Provide the [x, y] coordinate of the cell's center where the given text is located.  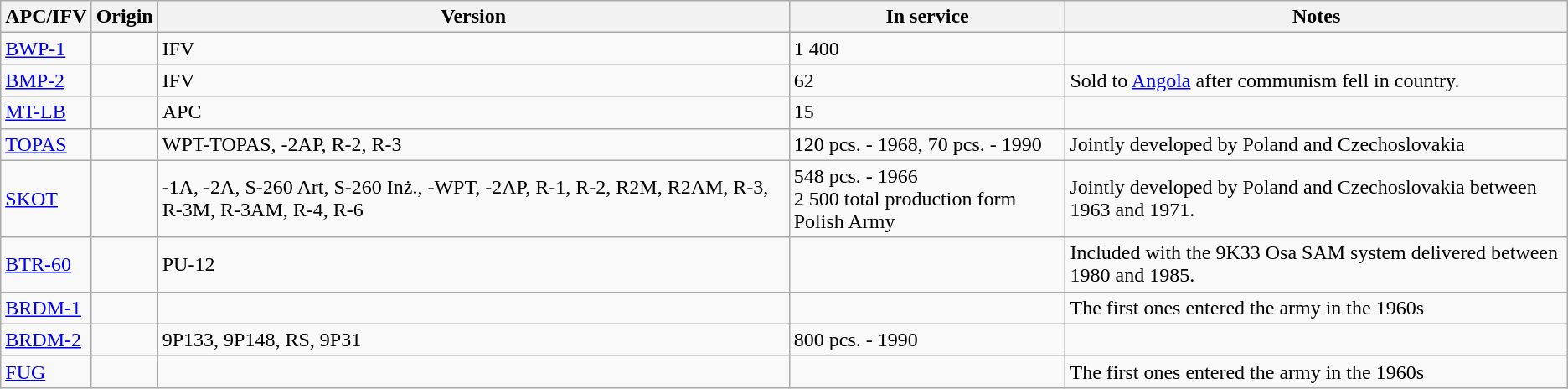
Jointly developed by Poland and Czechoslovakia [1317, 144]
BWP-1 [46, 49]
APC/IFV [46, 17]
PU-12 [473, 265]
FUG [46, 371]
Origin [124, 17]
SKOT [46, 199]
1 400 [927, 49]
BRDM-1 [46, 308]
APC [473, 112]
In service [927, 17]
Included with the 9K33 Osa SAM system delivered between 1980 and 1985. [1317, 265]
BMP-2 [46, 80]
MT-LB [46, 112]
Version [473, 17]
Sold to Angola after communism fell in country. [1317, 80]
BTR-60 [46, 265]
BRDM-2 [46, 340]
800 pcs. - 1990 [927, 340]
62 [927, 80]
548 pcs. - 19662 500 total production form Polish Army [927, 199]
WPT-TOPAS, -2AP, R-2, R-3 [473, 144]
9P133, 9P148, RS, 9P31 [473, 340]
Notes [1317, 17]
-1A, -2A, S-260 Art, S-260 Inż., -WPT, -2AP, R-1, R-2, R2M, R2AM, R-3, R-3M, R-3AM, R-4, R-6 [473, 199]
Jointly developed by Poland and Czechoslovakia between 1963 and 1971. [1317, 199]
TOPAS [46, 144]
15 [927, 112]
120 pcs. - 1968, 70 pcs. - 1990 [927, 144]
